Capture the cell that displays the provided text and extract its (X, Y) central coordinate. 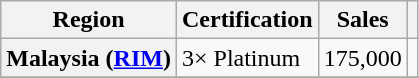
Certification (247, 20)
Malaysia (RIM) (89, 58)
175,000 (362, 58)
Region (89, 20)
3× Platinum (247, 58)
Sales (362, 20)
